Return (x, y) of the center of cell containing provided text 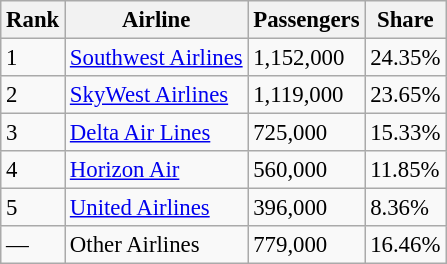
15.33% (406, 133)
SkyWest Airlines (156, 95)
Other Airlines (156, 245)
Share (406, 20)
396,000 (306, 208)
Horizon Air (156, 170)
Southwest Airlines (156, 58)
23.65% (406, 95)
16.46% (406, 245)
— (33, 245)
2 (33, 95)
Airline (156, 20)
779,000 (306, 245)
1 (33, 58)
Delta Air Lines (156, 133)
725,000 (306, 133)
5 (33, 208)
560,000 (306, 170)
1,119,000 (306, 95)
Rank (33, 20)
24.35% (406, 58)
1,152,000 (306, 58)
4 (33, 170)
United Airlines (156, 208)
Passengers (306, 20)
3 (33, 133)
11.85% (406, 170)
8.36% (406, 208)
